Capture the cell that displays the provided text and extract its (x, y) central coordinate. 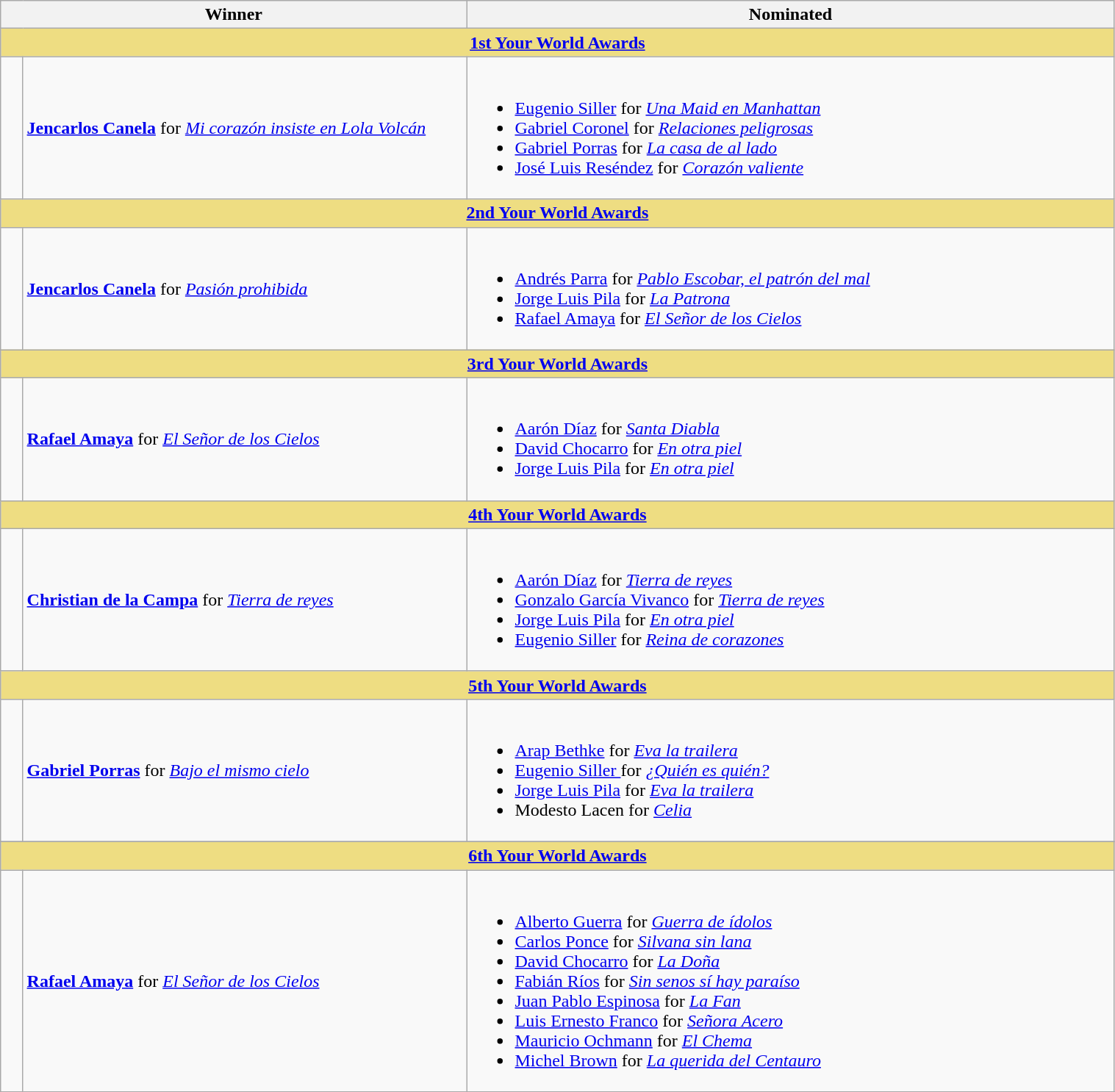
Andrés Parra for Pablo Escobar, el patrón del malJorge Luis Pila for La PatronaRafael Amaya for El Señor de los Cielos (791, 288)
Winner (234, 15)
4th Your World Awards (557, 514)
2nd Your World Awards (557, 213)
5th Your World Awards (557, 685)
Aarón Díaz for Tierra de reyesGonzalo García Vivanco for Tierra de reyesJorge Luis Pila for En otra pielEugenio Siller for Reina de corazones (791, 600)
Christian de la Campa for Tierra de reyes (245, 600)
3rd Your World Awards (557, 364)
6th Your World Awards (557, 855)
Gabriel Porras for Bajo el mismo cielo (245, 770)
Jencarlos Canela for Mi corazón insiste en Lola Volcán (245, 128)
Aarón Díaz for Santa DiablaDavid Chocarro for En otra pielJorge Luis Pila for En otra piel (791, 439)
Jencarlos Canela for Pasión prohibida (245, 288)
Arap Bethke for Eva la traileraEugenio Siller for ¿Quién es quién?Jorge Luis Pila for Eva la traileraModesto Lacen for Celia (791, 770)
Nominated (791, 15)
1st Your World Awards (557, 43)
